Identify which cell holds the provided text, then report its [x, y] central coordinate. 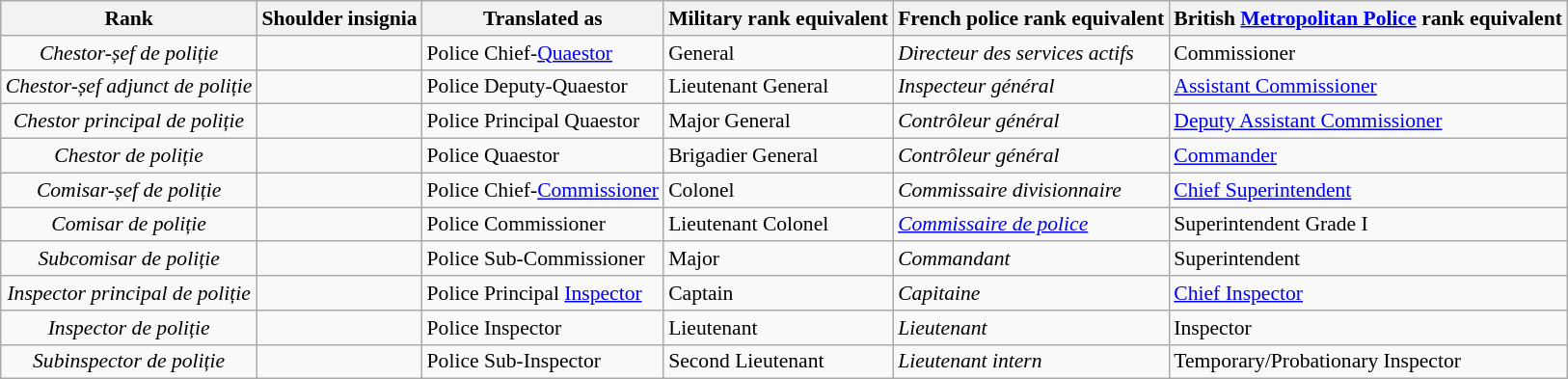
British Metropolitan Police rank equivalent [1367, 18]
Commissaire divisionnaire [1031, 190]
Chief Inspector [1367, 293]
Major [778, 259]
Deputy Assistant Commissioner [1367, 122]
Commandant [1031, 259]
Temporary/Probationary Inspector [1367, 362]
Lieutenant General [778, 87]
Second Lieutenant [778, 362]
Capitaine [1031, 293]
Major General [778, 122]
Police Chief-Quaestor [544, 53]
Colonel [778, 190]
Assistant Commissioner [1367, 87]
Superintendent [1367, 259]
French police rank equivalent [1031, 18]
Translated as [544, 18]
Chestor principal de poliție [129, 122]
Shoulder insignia [339, 18]
Commander [1367, 156]
Commissaire de police [1031, 225]
Inspector principal de poliție [129, 293]
Lieutenant intern [1031, 362]
Commissioner [1367, 53]
Comisar de poliție [129, 225]
Police Quaestor [544, 156]
Chestor-șef de poliție [129, 53]
Chestor de poliție [129, 156]
Rank [129, 18]
Lieutenant Colonel [778, 225]
Brigadier General [778, 156]
Inspecteur général [1031, 87]
Police Inspector [544, 328]
Police Sub-Commissioner [544, 259]
Inspector [1367, 328]
Superintendent Grade I [1367, 225]
General [778, 53]
Subinspector de poliție [129, 362]
Police Deputy-Quaestor [544, 87]
Captain [778, 293]
Subcomisar de poliție [129, 259]
Police Principal Quaestor [544, 122]
Police Principal Inspector [544, 293]
Police Sub-Inspector [544, 362]
Military rank equivalent [778, 18]
Comisar-șef de poliție [129, 190]
Directeur des services actifs [1031, 53]
Police Chief-Commissioner [544, 190]
Chief Superintendent [1367, 190]
Inspector de poliție [129, 328]
Police Commissioner [544, 225]
Chestor-șef adjunct de poliție [129, 87]
